Locate the cell with the specified text and output its (x, y) center coordinate. 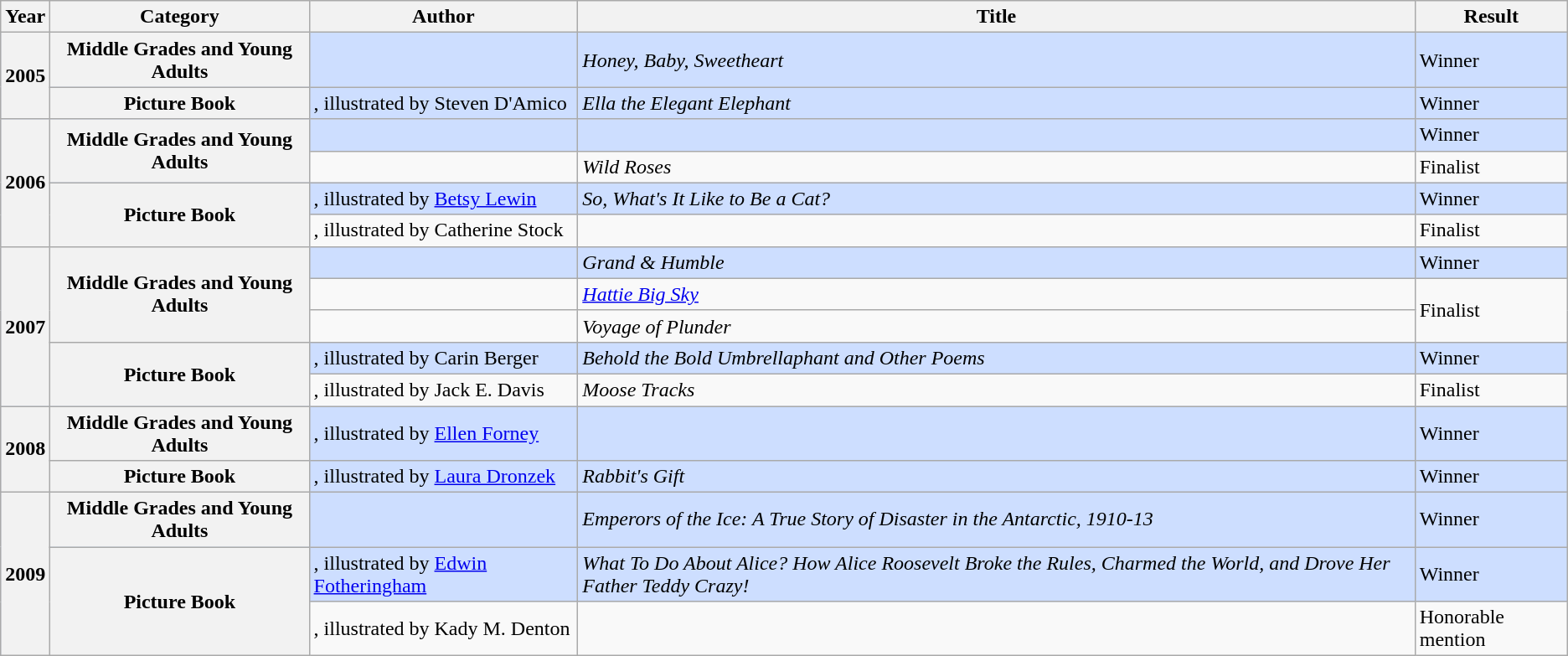
, illustrated by Laura Dronzek (444, 477)
, illustrated by Steven D'Amico (444, 103)
, illustrated by Ellen Forney (444, 432)
So, What's It Like to Be a Cat? (997, 199)
Category (179, 17)
, illustrated by Kady M. Denton (444, 628)
Voyage of Plunder (997, 326)
2007 (25, 326)
Rabbit's Gift (997, 477)
2009 (25, 575)
, illustrated by Catherine Stock (444, 230)
Hattie Big Sky (997, 294)
, illustrated by Betsy Lewin (444, 199)
, illustrated by Edwin Fotheringham (444, 575)
Wild Roses (997, 167)
2006 (25, 183)
Honey, Baby, Sweetheart (997, 60)
Grand & Humble (997, 262)
Behold the Bold Umbrellaphant and Other Poems (997, 358)
Author (444, 17)
2005 (25, 75)
Honorable mention (1491, 628)
Title (997, 17)
What To Do About Alice? How Alice Roosevelt Broke the Rules, Charmed the World, and Drove Her Father Teddy Crazy! (997, 575)
2008 (25, 449)
Year (25, 17)
Emperors of the Ice: A True Story of Disaster in the Antarctic, 1910-13 (997, 519)
Result (1491, 17)
, illustrated by Jack E. Davis (444, 390)
Ella the Elegant Elephant (997, 103)
Moose Tracks (997, 390)
, illustrated by Carin Berger (444, 358)
